Extract the (X, Y) coordinate from the center of the cell holding the provided text.  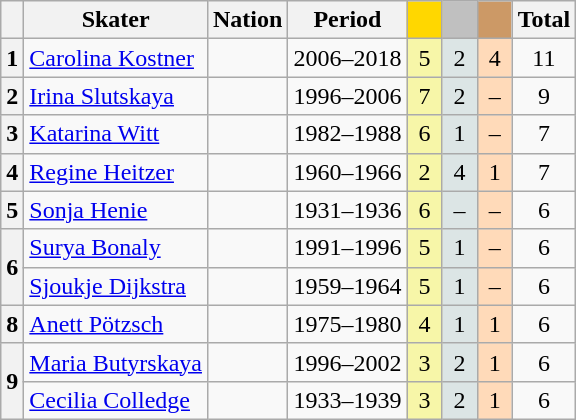
1991–1996 (348, 248)
Regine Heitzer (116, 172)
2006–2018 (348, 58)
1931–1936 (348, 210)
1996–2006 (348, 96)
1982–1988 (348, 134)
Carolina Kostner (116, 58)
Sonja Henie (116, 210)
8 (12, 324)
Skater (116, 20)
Anett Pötzsch (116, 324)
1996–2002 (348, 362)
Maria Butyrskaya (116, 362)
Surya Bonaly (116, 248)
1975–1980 (348, 324)
Sjoukje Dijkstra (116, 286)
Katarina Witt (116, 134)
11 (544, 58)
Nation (247, 20)
Irina Slutskaya (116, 96)
Total (544, 20)
1933–1939 (348, 400)
Cecilia Colledge (116, 400)
1960–1966 (348, 172)
1959–1964 (348, 286)
Period (348, 20)
